Scan for the cell matching the given text and deliver its (x, y) coordinate at center. 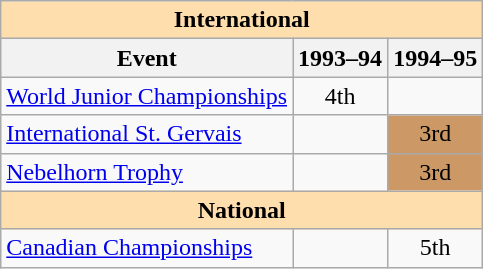
Canadian Championships (147, 248)
Event (147, 58)
International (242, 20)
4th (340, 96)
1993–94 (340, 58)
National (242, 210)
World Junior Championships (147, 96)
1994–95 (436, 58)
5th (436, 248)
Nebelhorn Trophy (147, 172)
International St. Gervais (147, 134)
